Scan for the cell matching the given text and deliver its [x, y] coordinate at center. 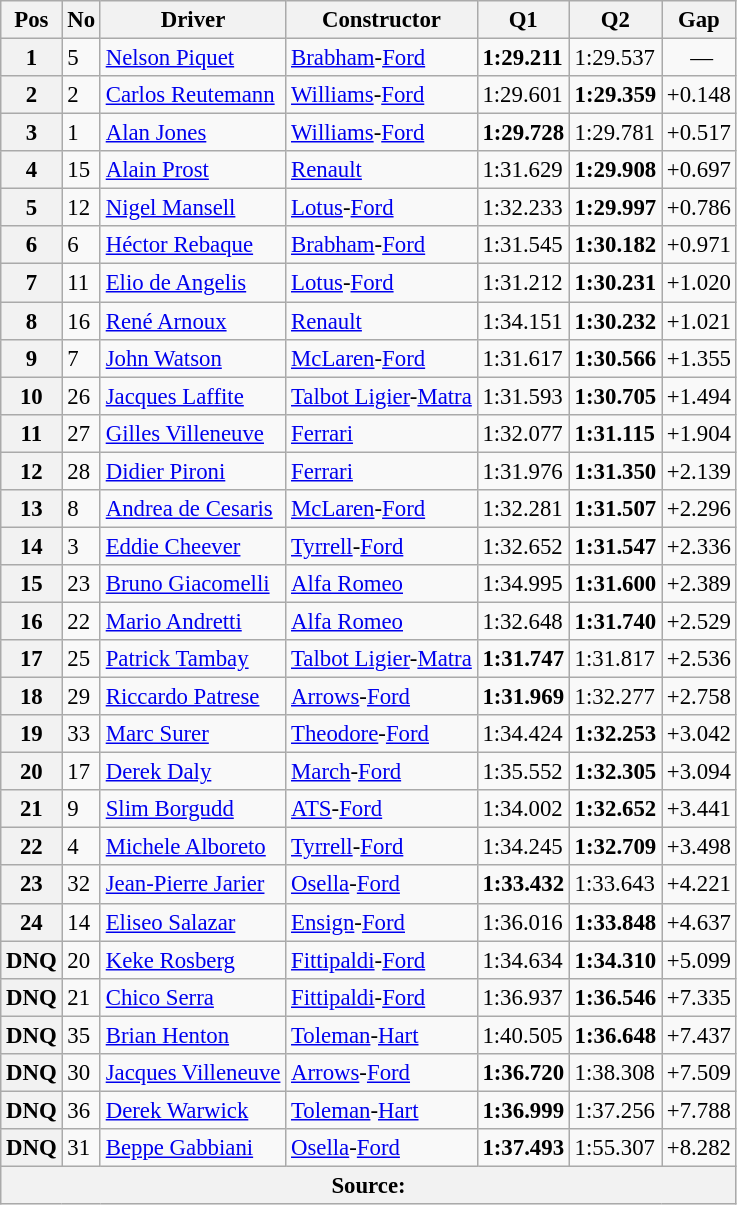
Derek Warwick [192, 1110]
1:36.546 [615, 997]
1:36.937 [523, 997]
1:31.545 [523, 245]
1:34.634 [523, 960]
25 [81, 659]
1:30.231 [615, 283]
+1.355 [700, 358]
1:40.505 [523, 1035]
+2.536 [700, 659]
1:32.233 [523, 208]
+3.441 [700, 809]
+1.904 [700, 433]
1:36.648 [615, 1035]
1:31.507 [615, 509]
Source: [369, 1185]
+7.335 [700, 997]
Patrick Tambay [192, 659]
1:30.705 [615, 396]
1:29.997 [615, 208]
1:33.643 [615, 885]
18 [32, 697]
13 [32, 509]
1:34.310 [615, 960]
+2.389 [700, 584]
+0.786 [700, 208]
Derek Daly [192, 772]
1:32.281 [523, 509]
No [81, 20]
26 [81, 396]
1:31.969 [523, 697]
+2.336 [700, 546]
Nigel Mansell [192, 208]
+3.042 [700, 734]
+4.637 [700, 922]
1:30.182 [615, 245]
1:33.432 [523, 885]
31 [81, 1148]
1:32.709 [615, 847]
1:31.617 [523, 358]
Chico Serra [192, 997]
30 [81, 1073]
1:31.115 [615, 433]
1:32.253 [615, 734]
1:36.016 [523, 922]
+7.509 [700, 1073]
+2.529 [700, 621]
1:32.648 [523, 621]
1:36.999 [523, 1110]
19 [32, 734]
1:29.781 [615, 133]
+0.971 [700, 245]
+0.517 [700, 133]
+5.099 [700, 960]
1:29.601 [523, 95]
1:29.908 [615, 170]
Marc Surer [192, 734]
Q2 [615, 20]
1:32.077 [523, 433]
René Arnoux [192, 321]
March-Ford [382, 772]
1:55.307 [615, 1148]
Slim Borgudd [192, 809]
Elio de Angelis [192, 283]
1:34.245 [523, 847]
Jacques Villeneuve [192, 1073]
27 [81, 433]
Brian Henton [192, 1035]
+7.437 [700, 1035]
Didier Pironi [192, 471]
1:31.350 [615, 471]
1:34.995 [523, 584]
1:35.552 [523, 772]
+4.221 [700, 885]
24 [32, 922]
+1.494 [700, 396]
John Watson [192, 358]
Driver [192, 20]
+2.758 [700, 697]
28 [81, 471]
ATS-Ford [382, 809]
Jean-Pierre Jarier [192, 885]
1:36.720 [523, 1073]
+0.697 [700, 170]
1:31.212 [523, 283]
Bruno Giacomelli [192, 584]
Eliseo Salazar [192, 922]
36 [81, 1110]
10 [32, 396]
1:29.537 [615, 58]
1:31.747 [523, 659]
1:34.151 [523, 321]
1:29.728 [523, 133]
1:31.593 [523, 396]
Ensign-Ford [382, 922]
1:29.211 [523, 58]
33 [81, 734]
1:31.976 [523, 471]
+2.296 [700, 509]
Carlos Reutemann [192, 95]
Keke Rosberg [192, 960]
+0.148 [700, 95]
29 [81, 697]
Gilles Villeneuve [192, 433]
+2.139 [700, 471]
+3.094 [700, 772]
1:31.740 [615, 621]
1:31.600 [615, 584]
1:31.547 [615, 546]
Constructor [382, 20]
Pos [32, 20]
1:31.629 [523, 170]
Gap [700, 20]
+7.788 [700, 1110]
32 [81, 885]
Mario Andretti [192, 621]
Jacques Laffite [192, 396]
Nelson Piquet [192, 58]
1:34.424 [523, 734]
Michele Alboreto [192, 847]
Q1 [523, 20]
+1.020 [700, 283]
+8.282 [700, 1148]
+1.021 [700, 321]
1:33.848 [615, 922]
Andrea de Cesaris [192, 509]
1:38.308 [615, 1073]
Alan Jones [192, 133]
Héctor Rebaque [192, 245]
Riccardo Patrese [192, 697]
1:29.359 [615, 95]
+3.498 [700, 847]
35 [81, 1035]
1:32.277 [615, 697]
1:31.817 [615, 659]
1:37.493 [523, 1148]
1:37.256 [615, 1110]
1:30.566 [615, 358]
Alain Prost [192, 170]
1:30.232 [615, 321]
Beppe Gabbiani [192, 1148]
— [700, 58]
Theodore-Ford [382, 734]
1:34.002 [523, 809]
Eddie Cheever [192, 546]
1:32.305 [615, 772]
